Detect which cell encompasses the target text, then output its [X, Y] center coordinate. 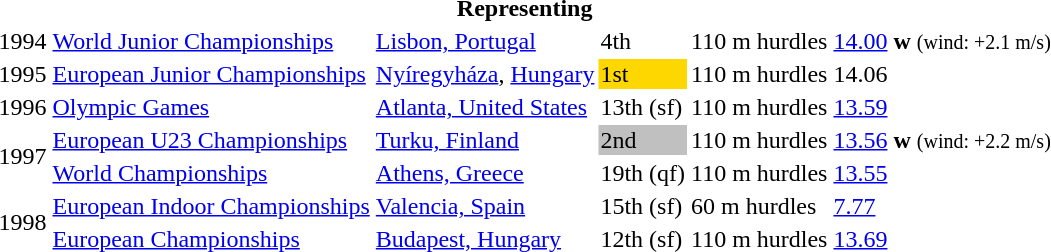
European Indoor Championships [211, 206]
Valencia, Spain [485, 206]
60 m hurdles [760, 206]
4th [643, 41]
Athens, Greece [485, 173]
2nd [643, 140]
Olympic Games [211, 107]
19th (qf) [643, 173]
World Championships [211, 173]
15th (sf) [643, 206]
1st [643, 74]
European U23 Championships [211, 140]
Turku, Finland [485, 140]
Atlanta, United States [485, 107]
European Junior Championships [211, 74]
Lisbon, Portugal [485, 41]
World Junior Championships [211, 41]
Nyíregyháza, Hungary [485, 74]
13th (sf) [643, 107]
